For the text-containing cell, return its midpoint in (X, Y) coordinate format. 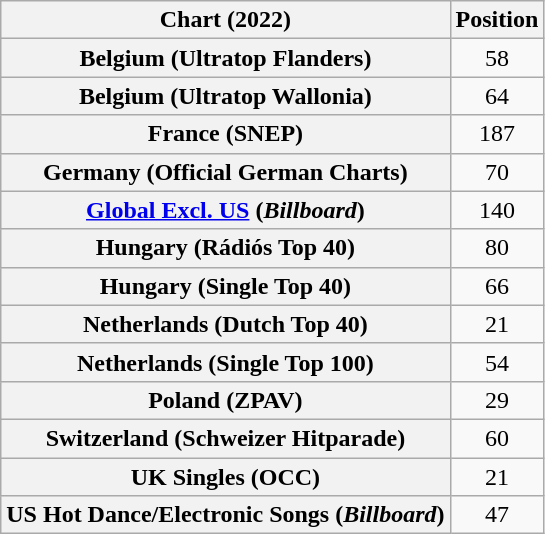
Switzerland (Schweizer Hitparade) (226, 438)
Global Excl. US (Billboard) (226, 210)
187 (497, 134)
64 (497, 96)
Belgium (Ultratop Flanders) (226, 58)
60 (497, 438)
47 (497, 515)
54 (497, 362)
US Hot Dance/Electronic Songs (Billboard) (226, 515)
Poland (ZPAV) (226, 400)
66 (497, 286)
29 (497, 400)
Germany (Official German Charts) (226, 172)
Hungary (Rádiós Top 40) (226, 248)
70 (497, 172)
France (SNEP) (226, 134)
UK Singles (OCC) (226, 477)
Hungary (Single Top 40) (226, 286)
Belgium (Ultratop Wallonia) (226, 96)
Position (497, 20)
140 (497, 210)
Netherlands (Dutch Top 40) (226, 324)
Chart (2022) (226, 20)
80 (497, 248)
Netherlands (Single Top 100) (226, 362)
58 (497, 58)
